Identify which cell holds the provided text, then report its (X, Y) central coordinate. 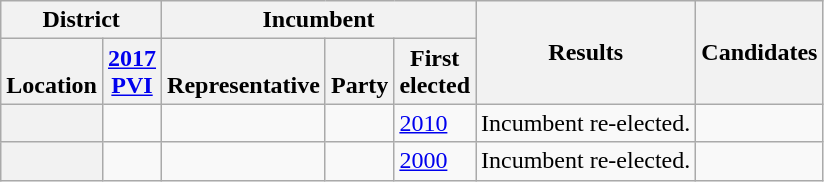
2017PVI (132, 72)
Party (359, 72)
Firstelected (435, 72)
Incumbent (319, 20)
2010 (435, 123)
Candidates (760, 52)
Results (586, 52)
District (82, 20)
2000 (435, 161)
Location (52, 72)
Representative (244, 72)
